Output the [X, Y] coordinate of the center of the cell containing the given text.  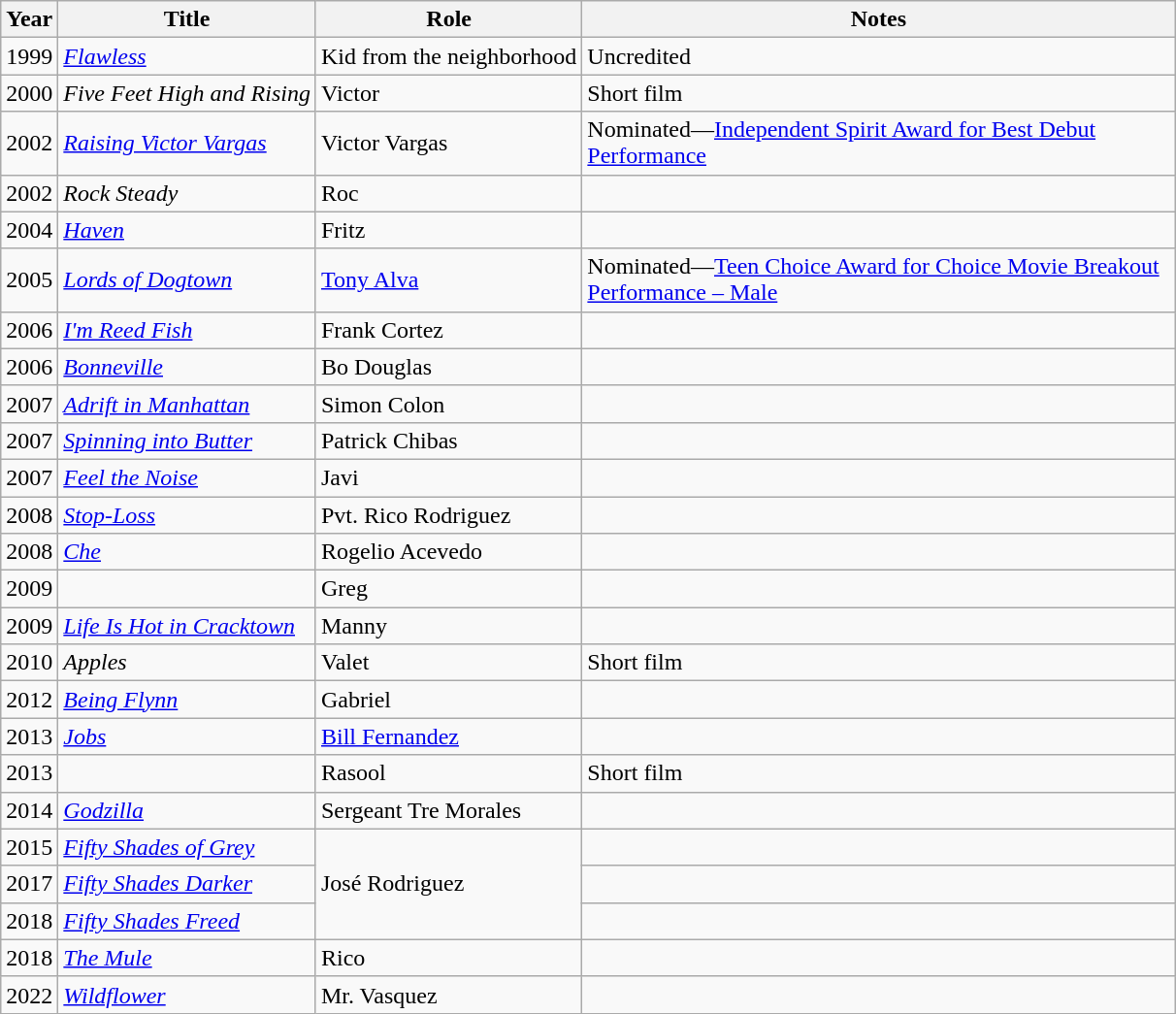
Jobs [187, 736]
The Mule [187, 958]
Sergeant Tre Morales [448, 810]
I'm Reed Fish [187, 330]
2005 [29, 279]
Raising Victor Vargas [187, 144]
Wildflower [187, 995]
2017 [29, 884]
Five Feet High and Rising [187, 93]
José Rodriguez [448, 884]
Rico [448, 958]
1999 [29, 56]
Feel the Noise [187, 477]
Notes [879, 19]
Rock Steady [187, 193]
Simon Colon [448, 404]
Manny [448, 626]
Victor Vargas [448, 144]
Kid from the neighborhood [448, 56]
Fifty Shades Darker [187, 884]
Stop-Loss [187, 515]
Gabriel [448, 700]
Patrick Chibas [448, 441]
Nominated—Independent Spirit Award for Best Debut Performance [879, 144]
Fritz [448, 230]
Apples [187, 663]
Uncredited [879, 56]
Year [29, 19]
Victor [448, 93]
Being Flynn [187, 700]
2004 [29, 230]
Valet [448, 663]
2010 [29, 663]
2012 [29, 700]
Javi [448, 477]
Pvt. Rico Rodriguez [448, 515]
Rasool [448, 773]
Godzilla [187, 810]
Nominated—Teen Choice Award for Choice Movie Breakout Performance – Male [879, 279]
Tony Alva [448, 279]
Flawless [187, 56]
Roc [448, 193]
Che [187, 552]
Frank Cortez [448, 330]
Lords of Dogtown [187, 279]
2000 [29, 93]
2015 [29, 847]
Life Is Hot in Cracktown [187, 626]
Spinning into Butter [187, 441]
Title [187, 19]
Bill Fernandez [448, 736]
Bonneville [187, 367]
Bo Douglas [448, 367]
2014 [29, 810]
Fifty Shades of Grey [187, 847]
Mr. Vasquez [448, 995]
Role [448, 19]
2022 [29, 995]
Adrift in Manhattan [187, 404]
Greg [448, 589]
Haven [187, 230]
Fifty Shades Freed [187, 921]
Rogelio Acevedo [448, 552]
